From the cell containing the given text, extract its center point as (X, Y) coordinate. 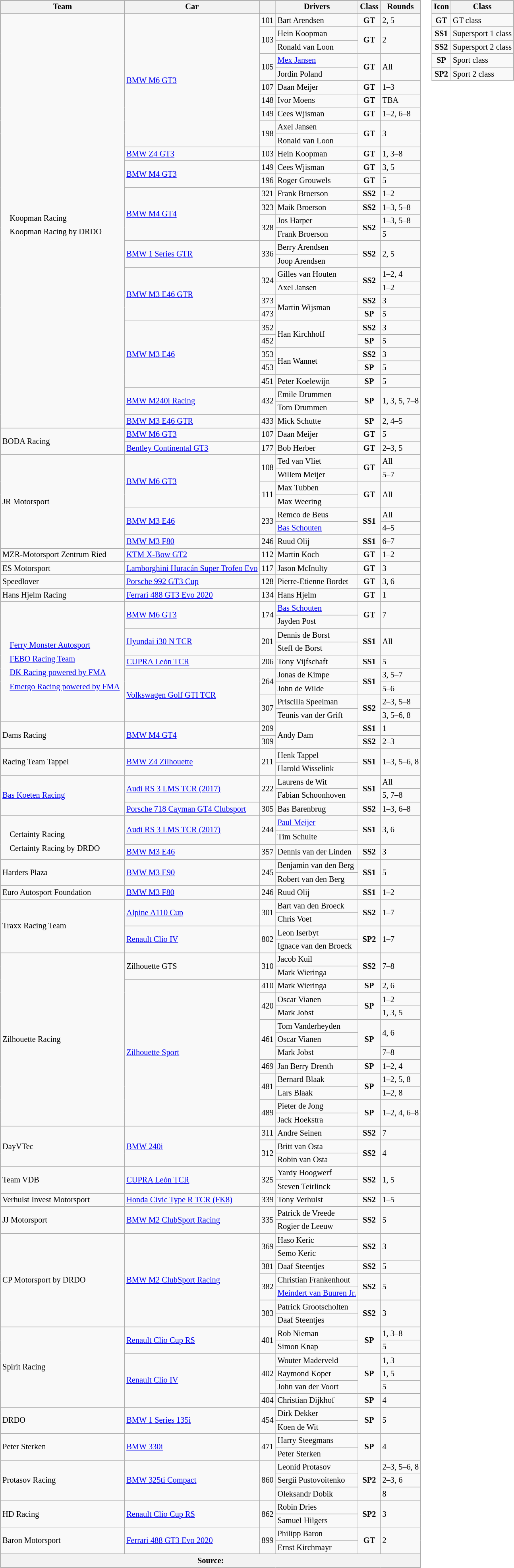
Certainty Racing Certainty Racing by DRDO (62, 837)
Meindert van Buuren Jr. (317, 1294)
BMW M3 E90 (192, 873)
Rob Nieman (317, 1334)
8 (400, 1494)
Honda Civic Type R TCR (FK8) (192, 1200)
Patrick Grootscholten (317, 1307)
Jonas de Kimpe (317, 675)
Zilhouette Racing (62, 1040)
2–3, 5 (400, 448)
3, 5–7 (400, 675)
Simon Knap (317, 1347)
Bas Koeten Racing (62, 796)
2, 4–5 (400, 421)
222 (267, 789)
321 (267, 194)
Team (62, 7)
Han Wannet (317, 361)
336 (267, 254)
Martin Koch (317, 555)
Certainty Racing (55, 835)
357 (267, 852)
Bob Herber (317, 448)
309 (267, 742)
Supersport 2 class (482, 47)
Paul Meijer (317, 823)
335 (267, 1220)
233 (267, 522)
Max Weering (317, 501)
Sport 2 class (482, 74)
307 (267, 708)
Tony Verhulst (317, 1200)
383 (267, 1313)
Mick Schutte (317, 421)
402 (267, 1374)
Spirit Racing (62, 1367)
John van der Voort (317, 1387)
353 (267, 355)
4, 6 (400, 1033)
GT class (482, 20)
305 (267, 809)
Laurens de Wit (317, 782)
404 (267, 1400)
Dams Racing (62, 735)
Patrick de Vreede (317, 1213)
Lamborghini Huracán Super Trofeo Evo (192, 568)
Koen de Wit (317, 1427)
1–2, 8 (400, 1093)
Fabian Schoonhoven (317, 795)
Gilles van Houten (317, 274)
Steven Teirlinck (317, 1186)
310 (267, 966)
211 (267, 762)
Roger Grouwels (317, 181)
3, 5 (400, 168)
Harders Plaza (62, 873)
Ted van Vliet (317, 461)
323 (267, 207)
Han Kirchhoff (317, 334)
Bas Barenbrug (317, 809)
Priscilla Speelman (317, 702)
Robert van den Berg (317, 879)
Raymond Koper (317, 1374)
148 (267, 100)
Porsche 718 Cayman GT4 Clubsport (192, 809)
BMW 1 Series 135i (192, 1421)
Andre Seinen (317, 1133)
1, 3, 5, 7–8 (400, 401)
201 (267, 642)
Koopman Racing Koopman Racing by DRDO (62, 221)
128 (267, 582)
Zilhouette GTS (192, 966)
2–3, 5–8 (400, 702)
105 (267, 67)
420 (267, 1006)
Christian Dijkhof (317, 1400)
Jordin Poland (317, 74)
481 (267, 1086)
Harry Steegmans (317, 1441)
432 (267, 401)
4–5 (400, 528)
Jayden Post (317, 622)
Yardy Hoogwerf (317, 1173)
Martin Wijsman (317, 307)
DayVTec (62, 1147)
177 (267, 448)
Steff de Borst (317, 648)
Max Tubben (317, 488)
6–7 (400, 542)
198 (267, 134)
Christian Frankenhout (317, 1280)
5, 7–8 (400, 795)
Euro Autosport Foundation (62, 893)
1–2, 4, 6–8 (400, 1113)
Koopman Racing (56, 218)
Andy Dam (317, 735)
Harold Wisselink (317, 769)
Mex Jansen (317, 60)
Tom Vanderheyden (317, 1026)
Maik Broerson (317, 207)
Protasov Racing (62, 1480)
1–3, 5–6, 8 (400, 762)
Ferry Monster Autosport FEBO Racing Team DK Racing powered by FMA Emergo Racing powered by FMA (62, 662)
112 (267, 555)
Tom Drummen (317, 408)
452 (267, 341)
Jason McInulty (317, 568)
174 (267, 615)
Speedlover (62, 582)
Racing Team Tappel (62, 762)
Robin van Osta (317, 1160)
899 (267, 1541)
Pieter de Jong (317, 1106)
BMW 240i (192, 1147)
461 (267, 1040)
Source: (211, 1561)
Willem Meijer (317, 475)
473 (267, 314)
209 (267, 729)
Alpine A110 Cup (192, 912)
1–3, 6–8 (400, 809)
301 (267, 912)
2, 6 (400, 986)
433 (267, 421)
802 (267, 939)
Supersport 1 class (482, 34)
Sergii Pustovoitenko (317, 1481)
Bart van den Broeck (317, 906)
Team VDB (62, 1180)
Lars Blaak (317, 1093)
BMW Z4 Zilhouette (192, 762)
BMW 1 Series GTR (192, 254)
1–2, 6–8 (400, 114)
FEBO Racing Team (64, 659)
ES Motorsport (62, 568)
Dennis van der Linden (317, 852)
Hyundai i30 N TCR (192, 642)
Tim Schulte (317, 837)
Jos Harper (317, 221)
Ivor Moens (317, 100)
3, 5–6, 8 (400, 715)
1–3 (400, 87)
196 (267, 181)
Robin Dries (317, 1507)
Pierre-Etienne Bordet (317, 582)
311 (267, 1133)
Baron Motorsport (62, 1541)
Rogier de Leeuw (317, 1227)
108 (267, 468)
352 (267, 328)
328 (267, 227)
JJ Motorsport (62, 1220)
Ernst Kirchmayr (317, 1547)
Sport class (482, 60)
471 (267, 1447)
Remco de Beus (317, 515)
453 (267, 368)
401 (267, 1340)
410 (267, 986)
Berry Arendsen (317, 247)
469 (267, 1066)
Jack Hoekstra (317, 1120)
TBA (400, 100)
BMW 325ti Compact (192, 1480)
325 (267, 1180)
117 (267, 568)
Emergo Racing powered by FMA (64, 687)
Jan Berry Drenth (317, 1066)
264 (267, 681)
Volkswagen Golf GTI TCR (192, 695)
Benjamin van den Berg (317, 866)
Britt van Osta (317, 1146)
339 (267, 1200)
JR Motorsport (62, 501)
John de Wilde (317, 689)
2–3, 6 (400, 1481)
369 (267, 1247)
DRDO (62, 1421)
Teunis van der Grift (317, 715)
5–6 (400, 689)
312 (267, 1153)
454 (267, 1421)
382 (267, 1286)
BMW M240i Racing (192, 401)
Henk Tappel (317, 755)
2–3, 5–6, 8 (400, 1467)
Bernard Blaak (317, 1080)
Dirk Dekker (317, 1414)
Koopman Racing by DRDO (56, 232)
BMW Z4 GT3 (192, 154)
Emile Drummen (317, 395)
DK Racing powered by FMA (64, 673)
862 (267, 1514)
1, 3, 5 (400, 1013)
Icon (441, 7)
Dennis de Borst (317, 635)
1–5 (400, 1200)
Drivers (317, 7)
BODA Racing (62, 442)
5–7 (400, 475)
Semo Keric (317, 1254)
Certainty Racing by DRDO (55, 849)
381 (267, 1267)
1–2, 5, 8 (400, 1080)
KTM X-Bow GT2 (192, 555)
Car (192, 7)
Rounds (400, 7)
2–3 (400, 742)
206 (267, 662)
Ignace van den Broeck (317, 946)
489 (267, 1113)
HD Racing (62, 1514)
Chris Voet (317, 919)
Jacob Kuil (317, 959)
Philipp Baron (317, 1534)
Joop Arendsen (317, 261)
111 (267, 495)
Zilhouette Sport (192, 1053)
Samuel Hilgers (317, 1521)
Traxx Racing Team (62, 926)
Porsche 992 GT3 Cup (192, 582)
Oleksandr Dobik (317, 1494)
Bentley Continental GT3 (192, 448)
451 (267, 381)
101 (267, 20)
MZR-Motorsport Zentrum Ried (62, 555)
1, 3 (400, 1360)
860 (267, 1480)
Leon Iserbyt (317, 933)
Bart Arendsen (317, 20)
CP Motorsport by DRDO (62, 1280)
Leonid Protasov (317, 1467)
Hans Hjelm Racing (62, 595)
Tony Vijfschaft (317, 662)
373 (267, 301)
Verhulst Invest Motorsport (62, 1200)
Peter Koelewijn (317, 381)
BMW M4 GT3 (192, 174)
244 (267, 830)
Haso Keric (317, 1240)
134 (267, 595)
BMW 330i (192, 1447)
Ferry Monster Autosport (64, 645)
245 (267, 873)
324 (267, 281)
Hans Hjelm (317, 595)
Wouter Maderveld (317, 1360)
